Return (x, y) of the center of cell containing provided text 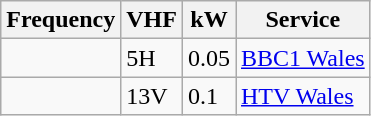
13V (152, 96)
5H (152, 58)
0.05 (208, 58)
HTV Wales (304, 96)
0.1 (208, 96)
kW (208, 20)
Service (304, 20)
VHF (152, 20)
BBC1 Wales (304, 58)
Frequency (61, 20)
